Locate the cell with the specified text and output its (X, Y) center coordinate. 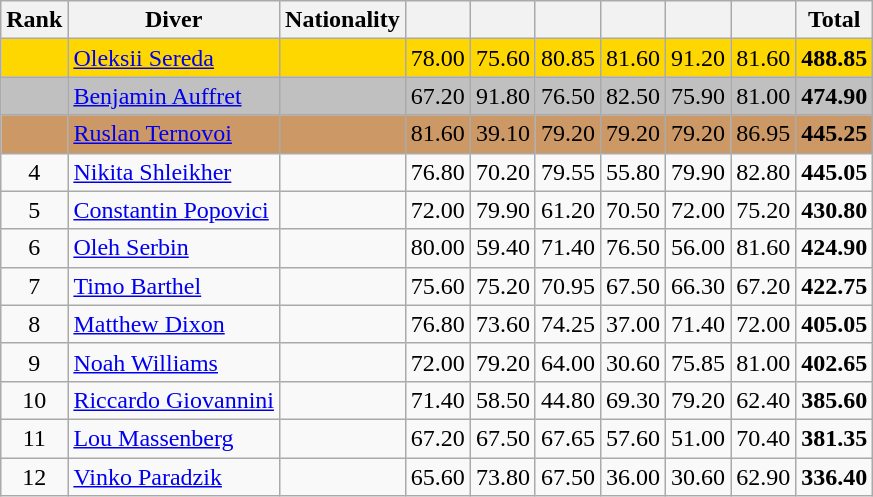
445.25 (834, 134)
405.05 (834, 324)
422.75 (834, 286)
Timo Barthel (174, 286)
56.00 (698, 248)
10 (34, 400)
6 (34, 248)
Nikita Shleikher (174, 172)
70.20 (502, 172)
385.60 (834, 400)
64.00 (568, 362)
Nationality (343, 20)
402.65 (834, 362)
36.00 (632, 477)
61.20 (568, 210)
8 (34, 324)
Matthew Dixon (174, 324)
51.00 (698, 438)
70.40 (764, 438)
58.50 (502, 400)
86.95 (764, 134)
74.25 (568, 324)
Noah Williams (174, 362)
70.95 (568, 286)
75.85 (698, 362)
79.55 (568, 172)
Rank (34, 20)
91.80 (502, 96)
65.60 (438, 477)
7 (34, 286)
488.85 (834, 58)
55.80 (632, 172)
Riccardo Giovannini (174, 400)
336.40 (834, 477)
430.80 (834, 210)
62.40 (764, 400)
57.60 (632, 438)
Vinko Paradzik (174, 477)
Benjamin Auffret (174, 96)
73.60 (502, 324)
78.00 (438, 58)
12 (34, 477)
80.00 (438, 248)
37.00 (632, 324)
474.90 (834, 96)
Lou Massenberg (174, 438)
80.85 (568, 58)
67.65 (568, 438)
Total (834, 20)
5 (34, 210)
82.50 (632, 96)
70.50 (632, 210)
62.90 (764, 477)
Ruslan Ternovoi (174, 134)
4 (34, 172)
Constantin Popovici (174, 210)
75.90 (698, 96)
39.10 (502, 134)
Oleksii Sereda (174, 58)
11 (34, 438)
381.35 (834, 438)
69.30 (632, 400)
73.80 (502, 477)
445.05 (834, 172)
Diver (174, 20)
44.80 (568, 400)
Oleh Serbin (174, 248)
82.80 (764, 172)
66.30 (698, 286)
59.40 (502, 248)
91.20 (698, 58)
9 (34, 362)
424.90 (834, 248)
